Detect which cell encompasses the target text, then output its [X, Y] center coordinate. 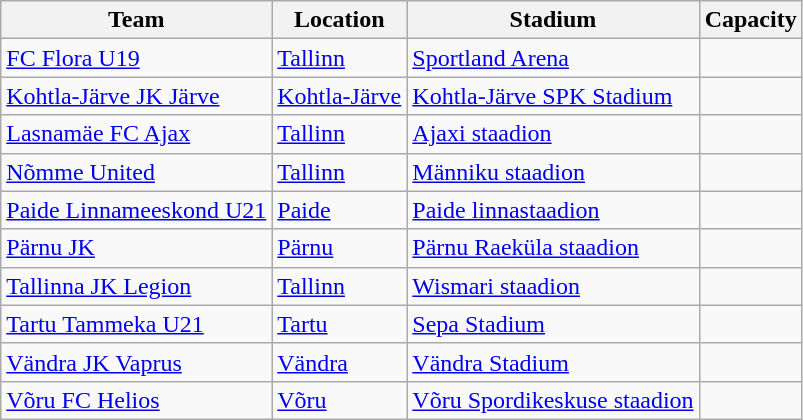
Võru Spordikeskuse staadion [553, 400]
Sportland Arena [553, 58]
Vändra JK Vaprus [136, 362]
Stadium [553, 20]
Tartu [340, 324]
Location [340, 20]
Paide linnastaadion [553, 210]
Wismari staadion [553, 286]
Kohtla-Järve JK Järve [136, 96]
Team [136, 20]
Võru FC Helios [136, 400]
Capacity [750, 20]
Võru [340, 400]
Männiku staadion [553, 172]
Nõmme United [136, 172]
Lasnamäe FC Ajax [136, 134]
Kohtla-Järve [340, 96]
Kohtla-Järve SPK Stadium [553, 96]
Sepa Stadium [553, 324]
Pärnu JK [136, 248]
Paide Linnameeskond U21 [136, 210]
Pärnu Raeküla staadion [553, 248]
Pärnu [340, 248]
Tallinna JK Legion [136, 286]
Tartu Tammeka U21 [136, 324]
Vändra Stadium [553, 362]
Paide [340, 210]
Ajaxi staadion [553, 134]
Vändra [340, 362]
FC Flora U19 [136, 58]
